Locate the cell with the specified text and output its [x, y] center coordinate. 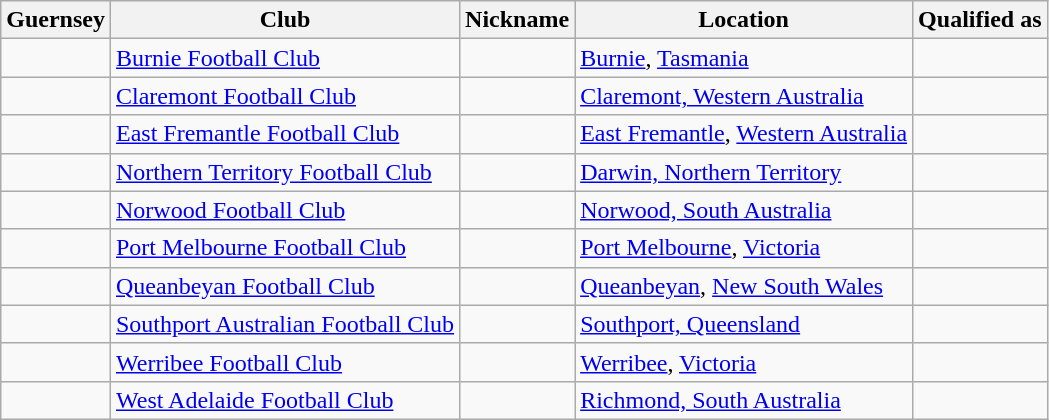
Northern Territory Football Club [284, 172]
Queanbeyan, New South Wales [744, 286]
Southport, Queensland [744, 324]
Port Melbourne, Victoria [744, 248]
Norwood, South Australia [744, 210]
Club [284, 20]
Darwin, Northern Territory [744, 172]
Location [744, 20]
Qualified as [980, 20]
Southport Australian Football Club [284, 324]
Richmond, South Australia [744, 400]
Werribee, Victoria [744, 362]
Claremont Football Club [284, 96]
Port Melbourne Football Club [284, 248]
West Adelaide Football Club [284, 400]
East Fremantle, Western Australia [744, 134]
Claremont, Western Australia [744, 96]
Guernsey [56, 20]
Burnie Football Club [284, 58]
Werribee Football Club [284, 362]
East Fremantle Football Club [284, 134]
Burnie, Tasmania [744, 58]
Norwood Football Club [284, 210]
Queanbeyan Football Club [284, 286]
Nickname [518, 20]
